For the text-containing cell, return its midpoint in (X, Y) coordinate format. 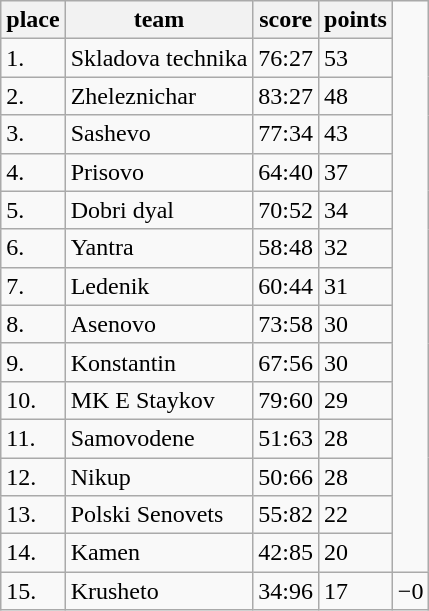
77:34 (286, 134)
51:63 (286, 438)
Yantra (159, 248)
place (33, 20)
29 (356, 400)
76:27 (286, 58)
Dobri dyal (159, 210)
points (356, 20)
3. (33, 134)
Skladova technika (159, 58)
64:40 (286, 172)
17 (356, 591)
11. (33, 438)
34 (356, 210)
15. (33, 591)
70:52 (286, 210)
37 (356, 172)
32 (356, 248)
60:44 (286, 286)
73:58 (286, 324)
Samovodene (159, 438)
Konstantin (159, 362)
48 (356, 96)
31 (356, 286)
20 (356, 553)
2. (33, 96)
8. (33, 324)
7. (33, 286)
83:27 (286, 96)
9. (33, 362)
team (159, 20)
Polski Senovets (159, 515)
50:66 (286, 477)
6. (33, 248)
53 (356, 58)
13. (33, 515)
34:96 (286, 591)
79:60 (286, 400)
1. (33, 58)
58:48 (286, 248)
22 (356, 515)
Asenovo (159, 324)
5. (33, 210)
4. (33, 172)
Sashevo (159, 134)
score (286, 20)
14. (33, 553)
Ledenik (159, 286)
67:56 (286, 362)
Prisovo (159, 172)
−0 (410, 591)
10. (33, 400)
43 (356, 134)
42:85 (286, 553)
Nikup (159, 477)
MK E Staykov (159, 400)
Zheleznichar (159, 96)
Krusheto (159, 591)
55:82 (286, 515)
Kamen (159, 553)
12. (33, 477)
